Capture the cell that displays the provided text and extract its (x, y) central coordinate. 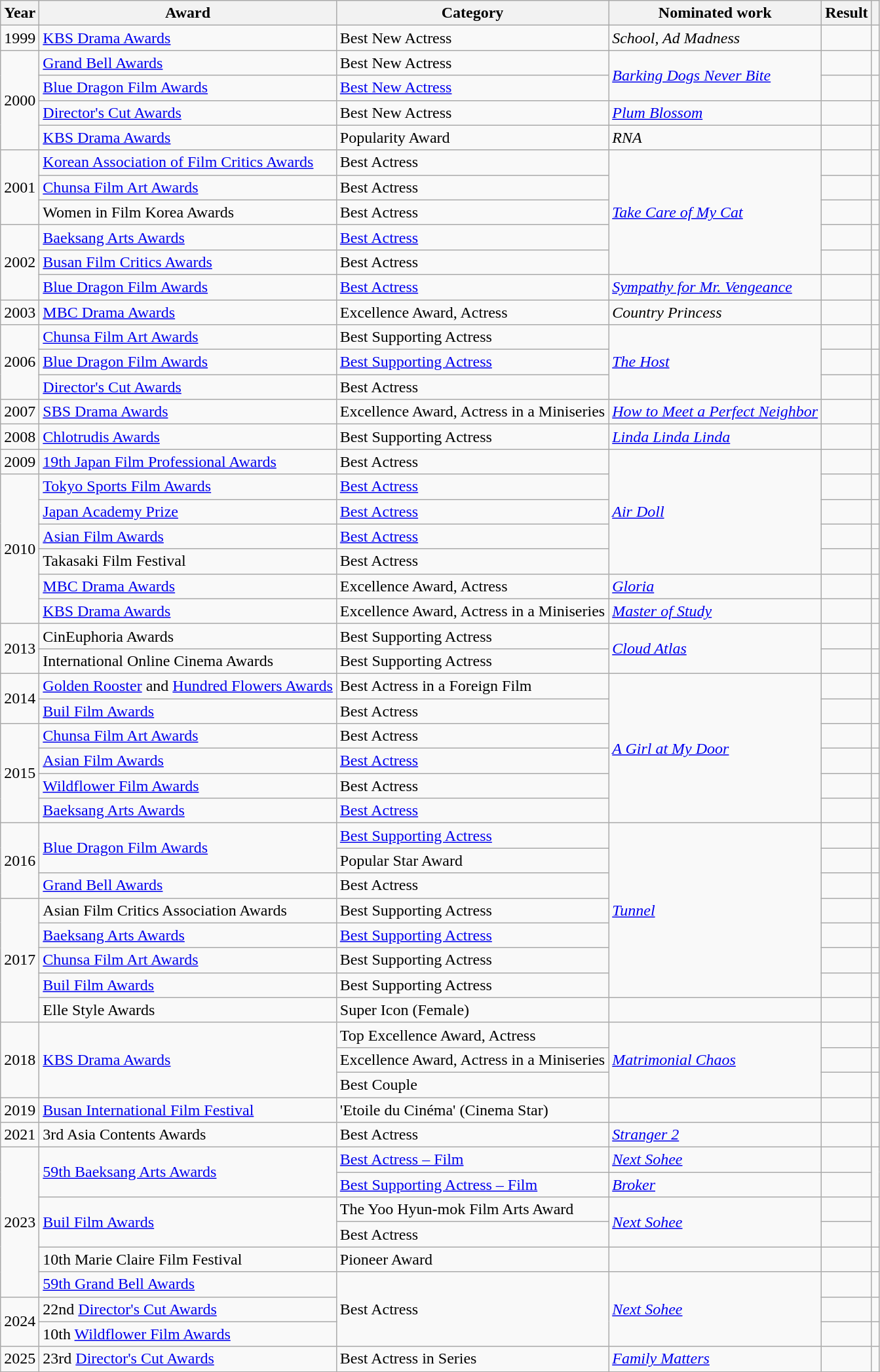
2016 (20, 861)
Nominated work (716, 13)
'Etoile du Cinéma' (Cinema Star) (472, 1110)
Linda Linda Linda (716, 437)
Korean Association of Film Critics Awards (187, 162)
2024 (20, 1322)
Japan Academy Prize (187, 511)
Asian Film Critics Association Awards (187, 910)
Category (472, 13)
The Host (716, 362)
Best Supporting Actress – Film (472, 1185)
2000 (20, 100)
59th Baeksang Arts Awards (187, 1172)
Takasaki Film Festival (187, 561)
1999 (20, 38)
2013 (20, 648)
19th Japan Film Professional Awards (187, 462)
Tunnel (716, 910)
Golden Rooster and Hundred Flowers Awards (187, 686)
Top Excellence Award, Actress (472, 1035)
23rd Director's Cut Awards (187, 1359)
Sympathy for Mr. Vengeance (716, 287)
10th Wildflower Film Awards (187, 1334)
RNA (716, 138)
Plum Blossom (716, 113)
Barking Dogs Never Bite (716, 75)
Popular Star Award (472, 861)
The Yoo Hyun-mok Film Arts Award (472, 1210)
2019 (20, 1110)
Best Actress in a Foreign Film (472, 686)
Country Princess (716, 312)
2017 (20, 960)
59th Grand Bell Awards (187, 1284)
3rd Asia Contents Awards (187, 1135)
Award (187, 13)
Busan International Film Festival (187, 1110)
Matrimonial Chaos (716, 1060)
2006 (20, 362)
2009 (20, 462)
CinEuphoria Awards (187, 636)
Year (20, 13)
Air Doll (716, 511)
Family Matters (716, 1359)
Stranger 2 (716, 1135)
Tokyo Sports Film Awards (187, 487)
Cloud Atlas (716, 648)
Master of Study (716, 611)
22nd Director's Cut Awards (187, 1309)
2010 (20, 549)
Wildflower Film Awards (187, 786)
How to Meet a Perfect Neighbor (716, 412)
Best Actress – Film (472, 1160)
Chlotrudis Awards (187, 437)
2025 (20, 1359)
Popularity Award (472, 138)
School, Ad Madness (716, 38)
10th Marie Claire Film Festival (187, 1259)
Elle Style Awards (187, 1010)
Busan Film Critics Awards (187, 262)
2015 (20, 773)
Women in Film Korea Awards (187, 212)
Best Couple (472, 1085)
2014 (20, 698)
2021 (20, 1135)
2002 (20, 262)
2001 (20, 187)
A Girl at My Door (716, 748)
International Online Cinema Awards (187, 661)
SBS Drama Awards (187, 412)
2008 (20, 437)
Gloria (716, 586)
Result (847, 13)
Best Actress in Series (472, 1359)
Broker (716, 1185)
Take Care of My Cat (716, 212)
Super Icon (Female) (472, 1010)
2023 (20, 1222)
2003 (20, 312)
2007 (20, 412)
Pioneer Award (472, 1259)
2018 (20, 1060)
